From the cell containing the given text, extract its center point as [X, Y] coordinate. 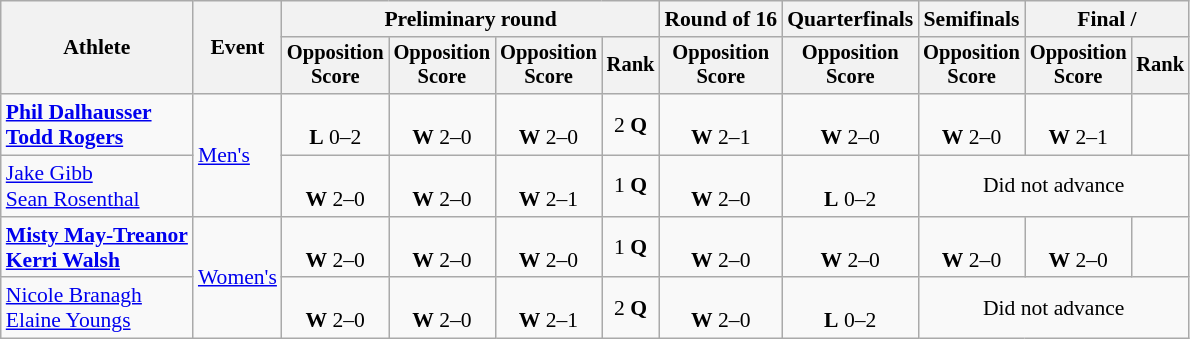
Jake GibbSean Rosenthal [97, 186]
Athlete [97, 48]
Round of 16 [720, 19]
Phil DalhausserTodd Rogers [97, 124]
Final / [1107, 19]
Quarterfinals [850, 19]
Preliminary round [470, 19]
Nicole BranaghElaine Youngs [97, 308]
Men's [238, 155]
Event [238, 48]
Semifinals [972, 19]
Misty May-TreanorKerri Walsh [97, 248]
Women's [238, 278]
